Extract the (X, Y) coordinate from the center of the cell holding the provided text.  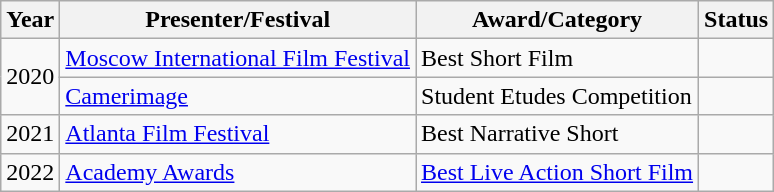
Year (30, 20)
Student Etudes Competition (558, 96)
2021 (30, 134)
Best Narrative Short (558, 134)
Presenter/Festival (238, 20)
2022 (30, 172)
Best Short Film (558, 58)
2020 (30, 77)
Status (736, 20)
Best Live Action Short Film (558, 172)
Atlanta Film Festival (238, 134)
Academy Awards (238, 172)
Camerimage (238, 96)
Moscow International Film Festival (238, 58)
Award/Category (558, 20)
